Pinpoint the cell where the given text exists, returning its [x, y] midpoint coordinate. 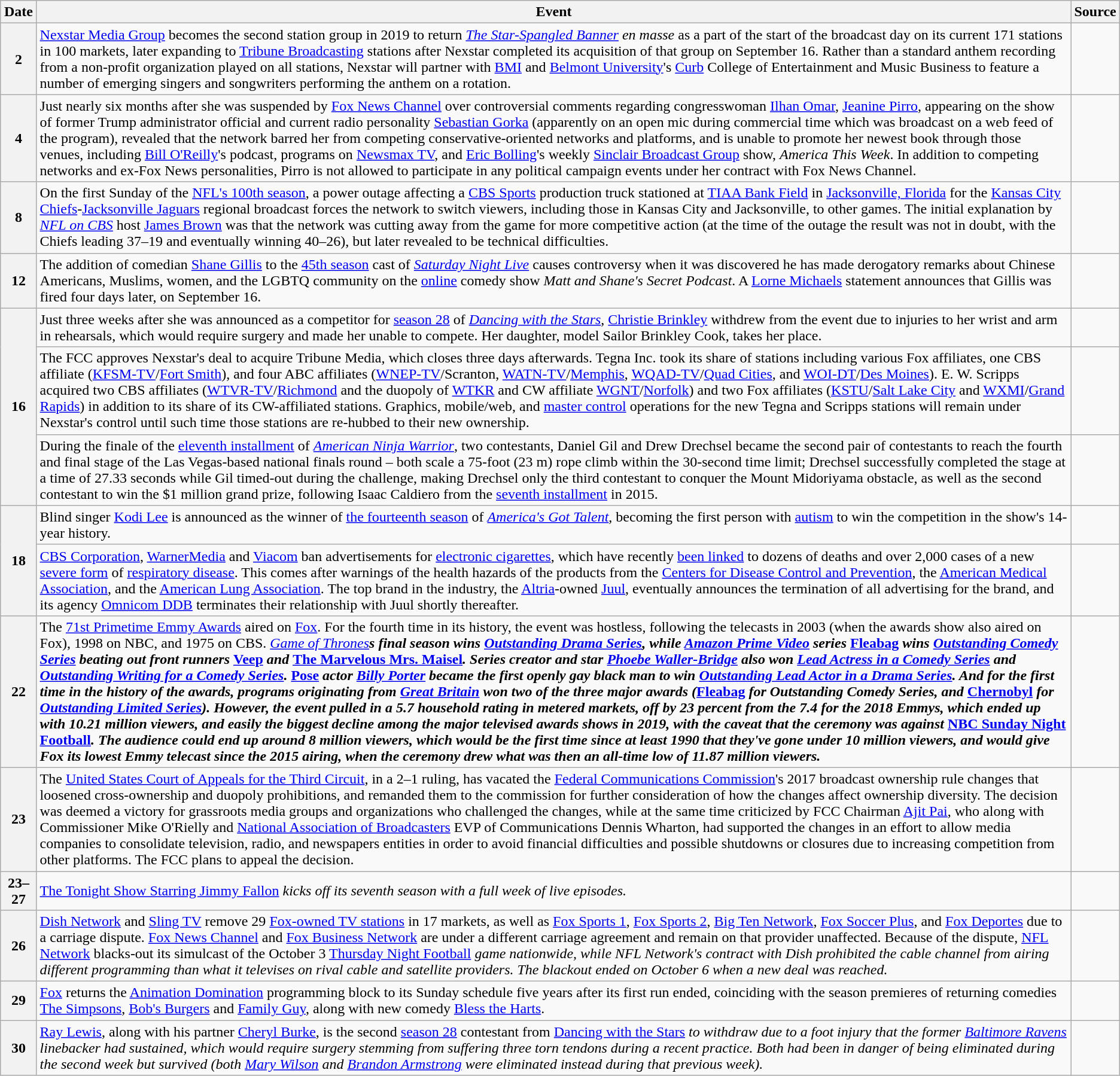
Event [554, 12]
Date [19, 12]
12 [19, 281]
The Tonight Show Starring Jimmy Fallon kicks off its seventh season with a full week of live episodes. [554, 890]
26 [19, 946]
30 [19, 1048]
8 [19, 218]
4 [19, 138]
23 [19, 819]
Source [1095, 12]
23–27 [19, 890]
29 [19, 1001]
16 [19, 407]
18 [19, 560]
22 [19, 691]
2 [19, 59]
